Output the [X, Y] coordinate of the center of the cell containing the given text.  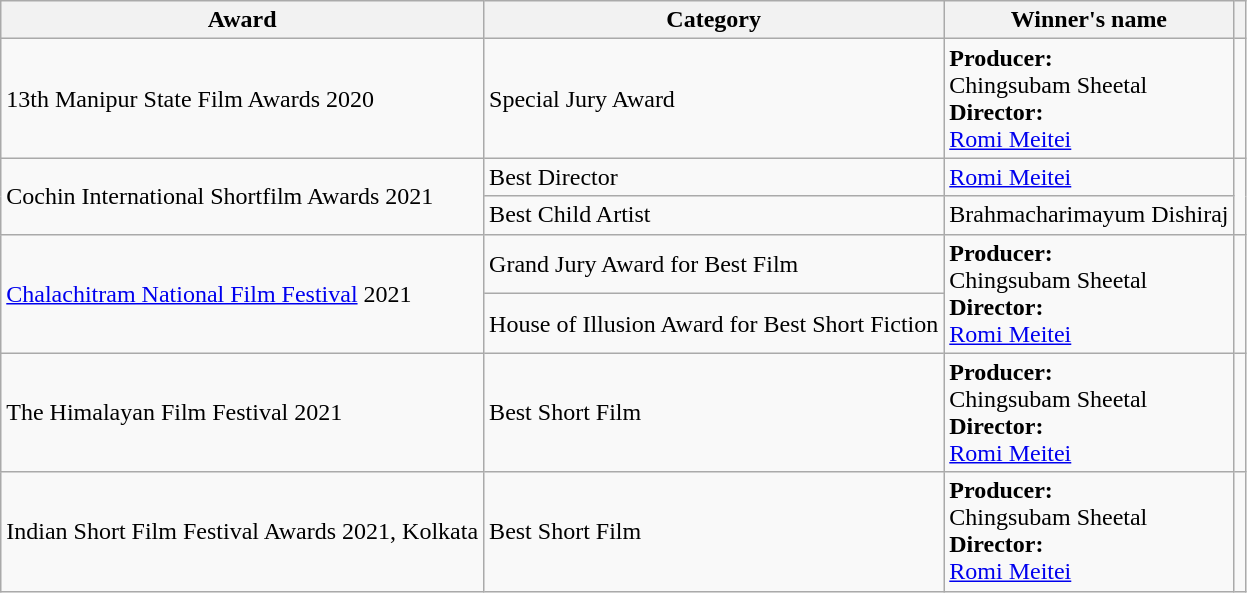
Brahmacharimayum Dishiraj [1089, 215]
Best Child Artist [714, 215]
Cochin International Shortfilm Awards 2021 [242, 196]
Indian Short Film Festival Awards 2021, Kolkata [242, 532]
Award [242, 20]
Category [714, 20]
Special Jury Award [714, 98]
Grand Jury Award for Best Film [714, 264]
The Himalayan Film Festival 2021 [242, 412]
Winner's name [1089, 20]
13th Manipur State Film Awards 2020 [242, 98]
Best Director [714, 177]
Chalachitram National Film Festival 2021 [242, 294]
House of Illusion Award for Best Short Fiction [714, 324]
Romi Meitei [1089, 177]
